Return (x, y) of the center of cell containing provided text 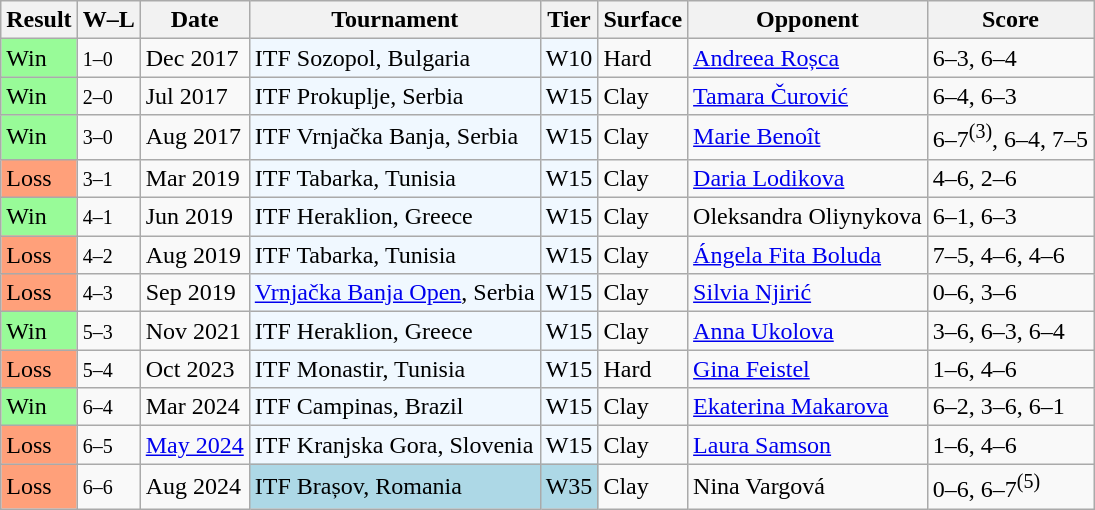
W35 (569, 486)
3–1 (108, 178)
3–6, 6–3, 6–4 (1010, 331)
May 2024 (194, 445)
6–3, 6–4 (1010, 58)
7–5, 4–6, 4–6 (1010, 255)
Tournament (394, 20)
ITF Sozopol, Bulgaria (394, 58)
4–2 (108, 255)
Daria Lodikova (808, 178)
6–6 (108, 486)
ITF Brașov, Romania (394, 486)
4–1 (108, 217)
Silvia Njirić (808, 293)
Ángela Fita Boluda (808, 255)
Mar 2024 (194, 407)
Opponent (808, 20)
6–4 (108, 407)
Marie Benoît (808, 138)
6–4, 6–3 (1010, 96)
Andreea Roșca (808, 58)
6–1, 6–3 (1010, 217)
Result (39, 20)
4–6, 2–6 (1010, 178)
Aug 2024 (194, 486)
6–2, 3–6, 6–1 (1010, 407)
Jul 2017 (194, 96)
Vrnjačka Banja Open, Serbia (394, 293)
Ekaterina Makarova (808, 407)
W10 (569, 58)
Sep 2019 (194, 293)
4–3 (108, 293)
3–0 (108, 138)
Tamara Čurović (808, 96)
5–4 (108, 369)
Oct 2023 (194, 369)
Score (1010, 20)
2–0 (108, 96)
Nov 2021 (194, 331)
Anna Ukolova (808, 331)
ITF Prokuplje, Serbia (394, 96)
0–6, 6–7(5) (1010, 486)
Jun 2019 (194, 217)
Nina Vargová (808, 486)
Date (194, 20)
0–6, 3–6 (1010, 293)
ITF Monastir, Tunisia (394, 369)
Gina Feistel (808, 369)
6–5 (108, 445)
Oleksandra Oliynykova (808, 217)
Laura Samson (808, 445)
Aug 2019 (194, 255)
ITF Kranjska Gora, Slovenia (394, 445)
Tier (569, 20)
ITF Vrnjačka Banja, Serbia (394, 138)
6–7(3), 6–4, 7–5 (1010, 138)
ITF Campinas, Brazil (394, 407)
Dec 2017 (194, 58)
Surface (643, 20)
Aug 2017 (194, 138)
W–L (108, 20)
Mar 2019 (194, 178)
1–0 (108, 58)
5–3 (108, 331)
